Capture the cell that displays the provided text and extract its [x, y] central coordinate. 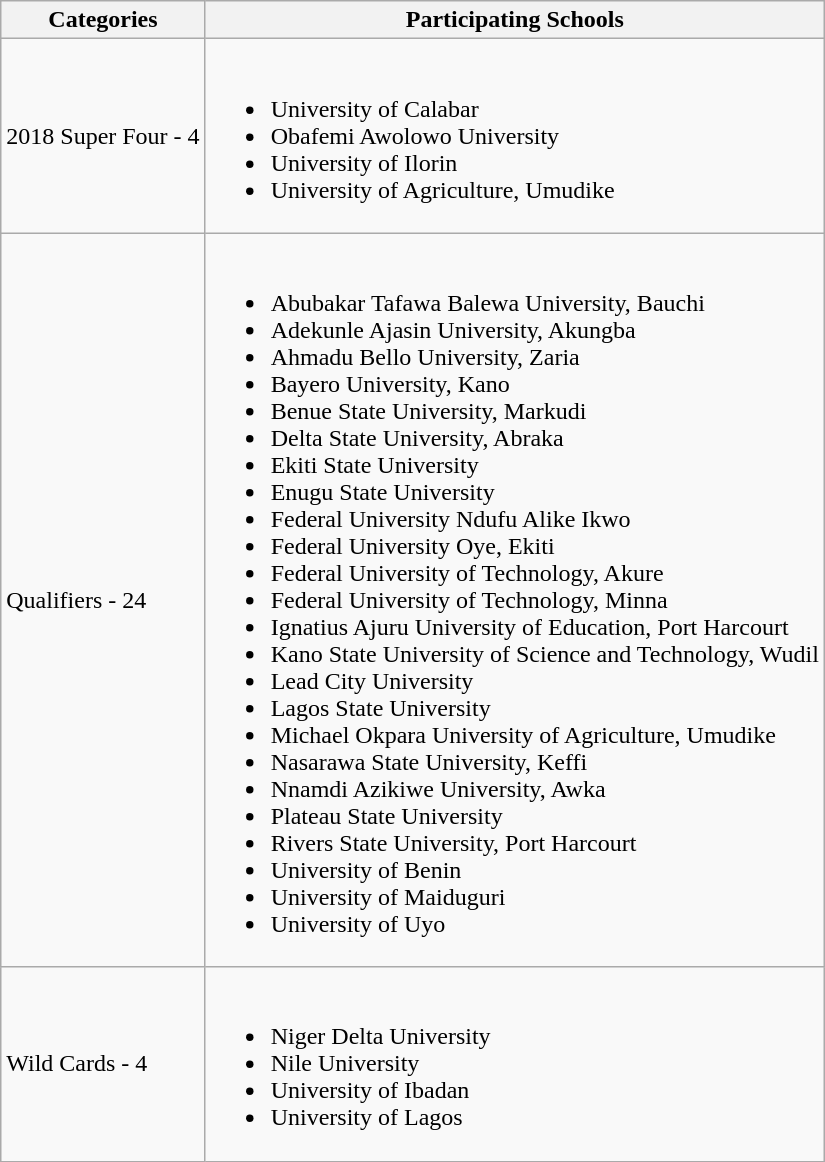
Categories [103, 20]
Qualifiers - 24 [103, 600]
2018 Super Four - 4 [103, 136]
Niger Delta UniversityNile UniversityUniversity of IbadanUniversity of Lagos [514, 1064]
University of CalabarObafemi Awolowo UniversityUniversity of IlorinUniversity of Agriculture, Umudike [514, 136]
Participating Schools [514, 20]
Wild Cards - 4 [103, 1064]
